Identify which cell holds the provided text, then report its [x, y] central coordinate. 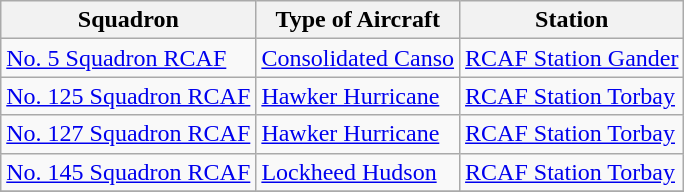
No. 5 Squadron RCAF [128, 58]
No. 125 Squadron RCAF [128, 96]
Squadron [128, 20]
Lockheed Hudson [358, 172]
Station [572, 20]
Type of Aircraft [358, 20]
Consolidated Canso [358, 58]
No. 127 Squadron RCAF [128, 134]
No. 145 Squadron RCAF [128, 172]
RCAF Station Gander [572, 58]
